Return the (x, y) coordinate for the center point of the cell that contains the specified text.  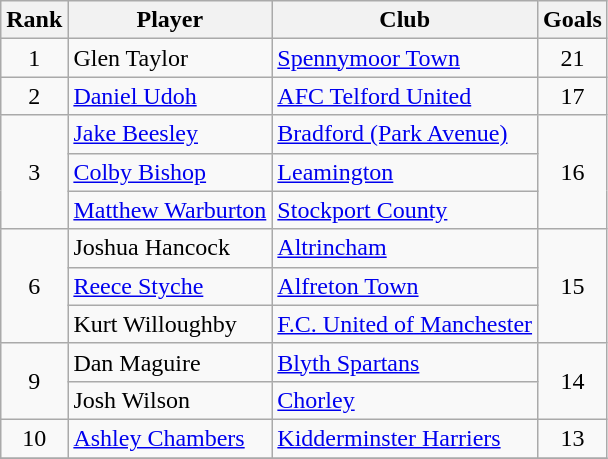
Joshua Hancock (170, 248)
2 (34, 96)
Dan Maguire (170, 362)
AFC Telford United (405, 96)
Altrincham (405, 248)
Chorley (405, 400)
Ashley Chambers (170, 438)
10 (34, 438)
F.C. United of Manchester (405, 324)
Jake Beesley (170, 134)
Glen Taylor (170, 58)
Stockport County (405, 210)
Club (405, 20)
15 (573, 286)
3 (34, 172)
Bradford (Park Avenue) (405, 134)
Rank (34, 20)
9 (34, 381)
Reece Styche (170, 286)
Daniel Udoh (170, 96)
Goals (573, 20)
Colby Bishop (170, 172)
Matthew Warburton (170, 210)
Leamington (405, 172)
Alfreton Town (405, 286)
16 (573, 172)
Kidderminster Harriers (405, 438)
Player (170, 20)
Spennymoor Town (405, 58)
Josh Wilson (170, 400)
17 (573, 96)
13 (573, 438)
6 (34, 286)
21 (573, 58)
1 (34, 58)
Blyth Spartans (405, 362)
14 (573, 381)
Kurt Willoughby (170, 324)
